Locate the cell with the specified text and output its (X, Y) center coordinate. 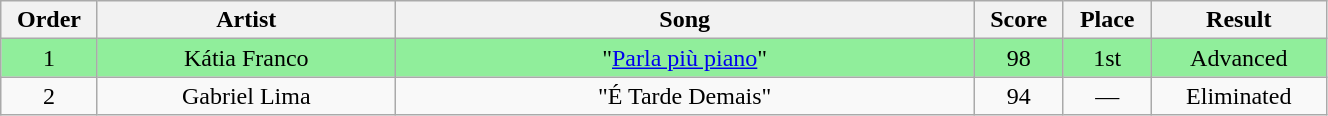
Place (1107, 20)
— (1107, 96)
Order (49, 20)
98 (1018, 58)
"É Tarde Demais" (684, 96)
Artist (246, 20)
Song (684, 20)
Gabriel Lima (246, 96)
Eliminated (1238, 96)
Advanced (1238, 58)
2 (49, 96)
Kátia Franco (246, 58)
94 (1018, 96)
Result (1238, 20)
1 (49, 58)
1st (1107, 58)
Score (1018, 20)
"Parla più piano" (684, 58)
